Determine the [X, Y] coordinate at the center of the cell enclosing the given text.  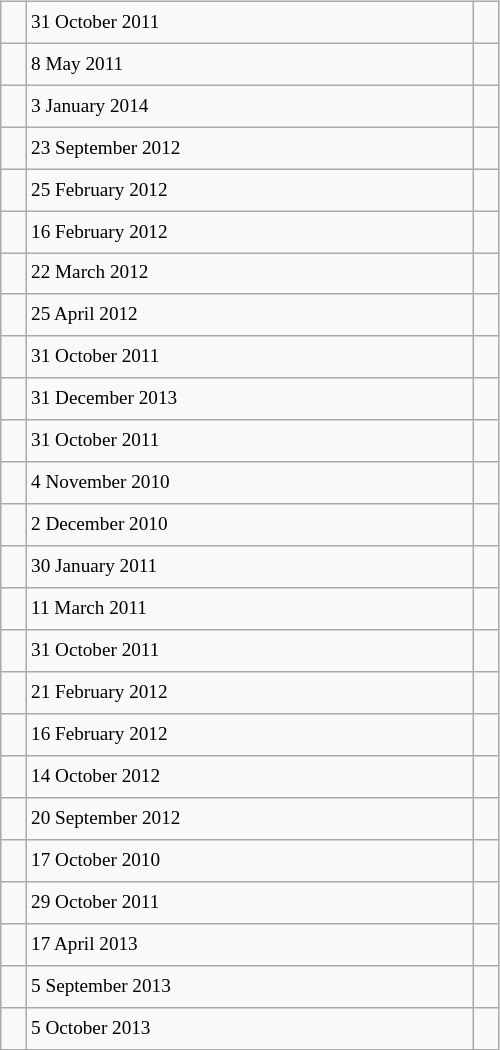
14 October 2012 [249, 777]
22 March 2012 [249, 274]
23 September 2012 [249, 148]
31 December 2013 [249, 399]
11 March 2011 [249, 609]
30 January 2011 [249, 567]
17 April 2013 [249, 944]
3 January 2014 [249, 106]
20 September 2012 [249, 819]
29 October 2011 [249, 902]
5 September 2013 [249, 986]
25 April 2012 [249, 315]
4 November 2010 [249, 483]
17 October 2010 [249, 861]
8 May 2011 [249, 64]
2 December 2010 [249, 525]
21 February 2012 [249, 693]
25 February 2012 [249, 190]
5 October 2013 [249, 1028]
